Capture the cell that displays the provided text and extract its (x, y) central coordinate. 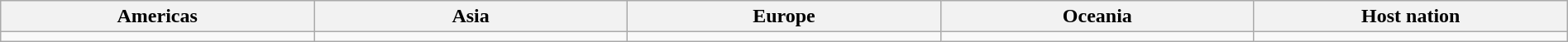
Americas (157, 16)
Europe (784, 16)
Oceania (1097, 16)
Host nation (1411, 16)
Asia (471, 16)
